Pinpoint the cell where the given text exists, returning its (x, y) midpoint coordinate. 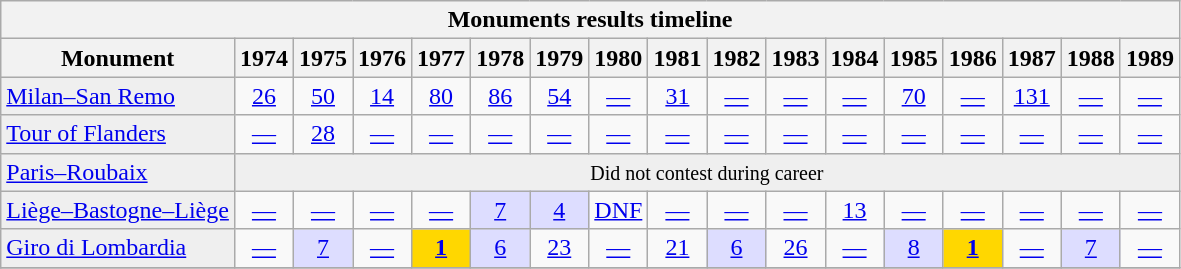
Paris–Roubaix (118, 172)
23 (560, 248)
1981 (678, 58)
1978 (500, 58)
1974 (264, 58)
1980 (618, 58)
13 (854, 210)
21 (678, 248)
31 (678, 96)
1986 (972, 58)
54 (560, 96)
Tour of Flanders (118, 134)
1983 (796, 58)
Monument (118, 58)
131 (1032, 96)
50 (322, 96)
Milan–San Remo (118, 96)
1984 (854, 58)
14 (382, 96)
1989 (1150, 58)
1982 (736, 58)
Did not contest during career (706, 172)
70 (914, 96)
1987 (1032, 58)
1975 (322, 58)
1988 (1090, 58)
Monuments results timeline (590, 20)
Giro di Lombardia (118, 248)
4 (560, 210)
80 (442, 96)
1976 (382, 58)
1977 (442, 58)
1979 (560, 58)
86 (500, 96)
28 (322, 134)
DNF (618, 210)
Liège–Bastogne–Liège (118, 210)
8 (914, 248)
1985 (914, 58)
